Pinpoint the cell where the given text exists, returning its [x, y] midpoint coordinate. 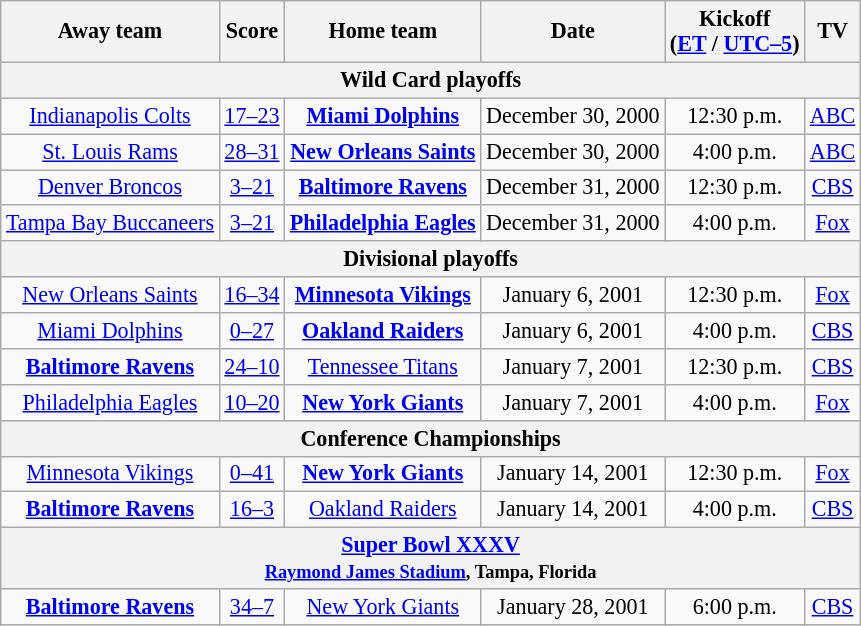
Tampa Bay Buccaneers [110, 223]
Conference Championships [431, 438]
34–7 [252, 607]
St. Louis Rams [110, 151]
Divisional playoffs [431, 259]
Away team [110, 30]
17–23 [252, 116]
Tennessee Titans [383, 366]
6:00 p.m. [735, 607]
28–31 [252, 151]
Super Bowl XXXVRaymond James Stadium, Tampa, Florida [431, 558]
Home team [383, 30]
Wild Card playoffs [431, 80]
TV [833, 30]
0–27 [252, 330]
16–34 [252, 295]
0–41 [252, 474]
Score [252, 30]
10–20 [252, 402]
24–10 [252, 366]
Kickoff(ET / UTC–5) [735, 30]
Indianapolis Colts [110, 116]
January 28, 2001 [573, 607]
Denver Broncos [110, 187]
Date [573, 30]
16–3 [252, 510]
